Search for the cell housing the specified text and yield its (X, Y) center coordinate. 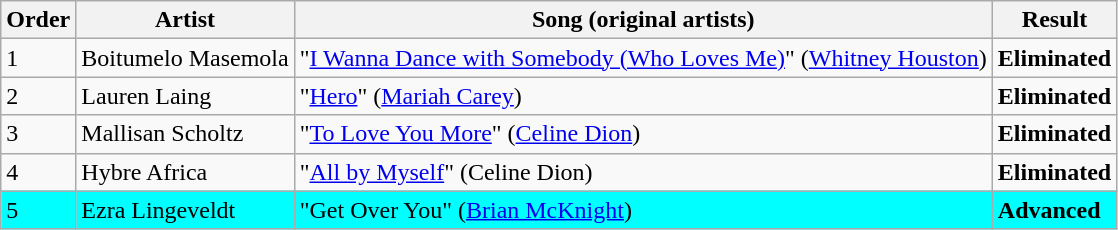
"Hero" (Mariah Carey) (643, 96)
Ezra Lingeveldt (185, 210)
3 (38, 134)
Mallisan Scholtz (185, 134)
5 (38, 210)
Order (38, 20)
Advanced (1054, 210)
Result (1054, 20)
Song (original artists) (643, 20)
2 (38, 96)
1 (38, 58)
Boitumelo Masemola (185, 58)
"To Love You More" (Celine Dion) (643, 134)
"Get Over You" (Brian McKnight) (643, 210)
"All by Myself" (Celine Dion) (643, 172)
Lauren Laing (185, 96)
"I Wanna Dance with Somebody (Who Loves Me)" (Whitney Houston) (643, 58)
Hybre Africa (185, 172)
4 (38, 172)
Artist (185, 20)
